Capture the cell that displays the provided text and extract its (X, Y) central coordinate. 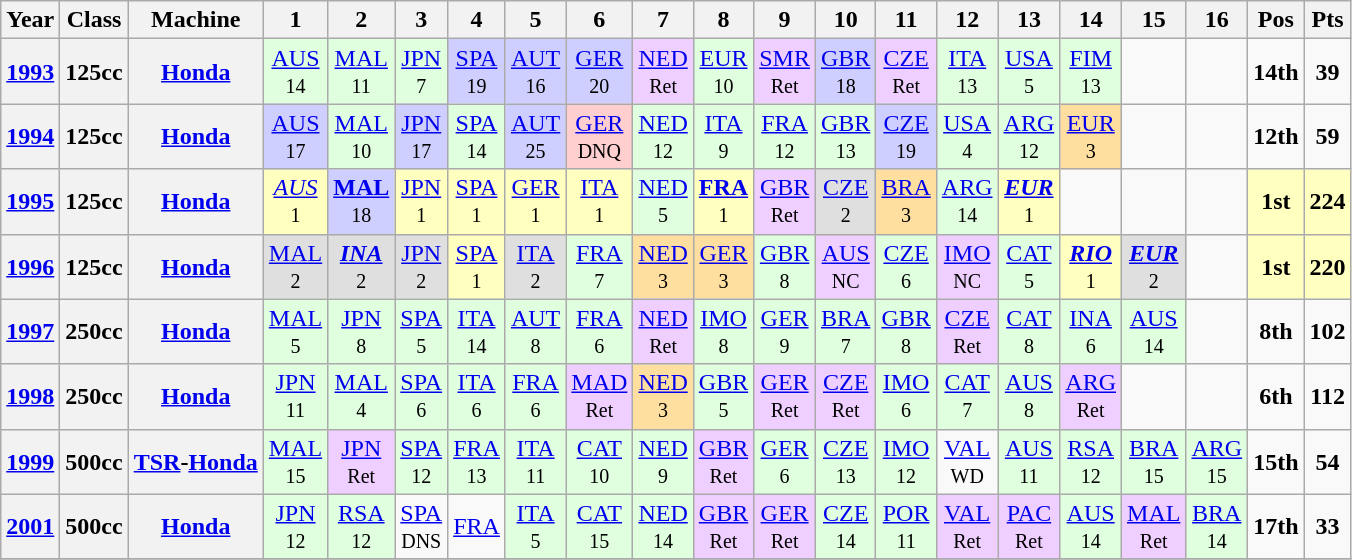
AUT25 (535, 136)
39 (1328, 72)
8th (1276, 332)
AUS1 (295, 202)
CAT15 (600, 526)
GBR5 (723, 396)
BRA14 (1217, 526)
MAL4 (362, 396)
GER1 (535, 202)
6th (1276, 396)
15th (1276, 462)
1995 (30, 202)
ARGRet (1091, 396)
FRA1 (723, 202)
33 (1328, 526)
NED9 (663, 462)
15 (1154, 20)
102 (1328, 332)
Pts (1328, 20)
IMO 8 (723, 332)
NEDRet (663, 72)
ITA6 (477, 396)
INA 6 (1091, 332)
INA2 (362, 266)
GER3 (723, 266)
USA5 (1029, 72)
GBR13 (845, 136)
14th (1276, 72)
USA4 (967, 136)
2 (362, 20)
1999 (30, 462)
MAL15 (295, 462)
12 (967, 20)
CZE Ret (967, 332)
ITA11 (535, 462)
IMO6 (906, 396)
JPN2 (422, 266)
14 (1091, 20)
MALRet (1154, 526)
17th (1276, 526)
FRA13 (477, 462)
MAL 5 (295, 332)
11 (906, 20)
IMONC (967, 266)
MADRet (600, 396)
1994 (30, 136)
BRA15 (1154, 462)
NED14 (663, 526)
POR11 (906, 526)
ITA 14 (477, 332)
8 (723, 20)
SPA12 (422, 462)
59 (1328, 136)
FRA 6 (600, 332)
AUT16 (535, 72)
EUR3 (1091, 136)
7 (663, 20)
ITA5 (535, 526)
2001 (30, 526)
6 (600, 20)
GBR18 (845, 72)
1997 (30, 332)
JPN1 (422, 202)
FIM13 (1091, 72)
EUR2 (1154, 266)
AUT 8 (535, 332)
12th (1276, 136)
CAT10 (600, 462)
GBR 8 (906, 332)
AUS 14 (1154, 332)
GER 9 (785, 332)
AUSNC (845, 266)
MAL2 (295, 266)
MAL18 (362, 202)
SMRRet (785, 72)
224 (1328, 202)
5 (535, 20)
SPA19 (477, 72)
SPA6 (422, 396)
54 (1328, 462)
CAT5 (1029, 266)
16 (1217, 20)
ARG14 (967, 202)
GERDNQ (600, 136)
FRA7 (600, 266)
Machine (196, 20)
ITA13 (967, 72)
3 (422, 20)
4 (477, 20)
IMO12 (906, 462)
BRA3 (906, 202)
SPADNS (422, 526)
JPN11 (295, 396)
10 (845, 20)
Class (94, 20)
JPN17 (422, 136)
GER20 (600, 72)
VALRet (967, 526)
Year (30, 20)
112 (1328, 396)
JPN12 (295, 526)
PACRet (1029, 526)
SPA14 (477, 136)
NED12 (663, 136)
ARG12 (1029, 136)
9 (785, 20)
ITA2 (535, 266)
BRA 7 (845, 332)
MAL11 (362, 72)
220 (1328, 266)
1998 (30, 396)
VALWD (967, 462)
1996 (30, 266)
AUS8 (1029, 396)
NED Ret (663, 332)
1993 (30, 72)
FRA12 (785, 136)
1 (295, 20)
FRA6 (535, 396)
EUR1 (1029, 202)
AUS17 (295, 136)
CZE2 (845, 202)
MAL10 (362, 136)
CZE19 (906, 136)
CZE13 (845, 462)
13 (1029, 20)
AUS11 (1029, 462)
GBR8 (785, 266)
CAT 8 (1029, 332)
GER6 (785, 462)
ARG15 (1217, 462)
RIO1 (1091, 266)
SPA 5 (422, 332)
JPNRet (362, 462)
ITA9 (723, 136)
Pos (1276, 20)
TSR-Honda (196, 462)
EUR10 (723, 72)
JPN 8 (362, 332)
ITA1 (600, 202)
FRA (477, 526)
NED5 (663, 202)
CAT7 (967, 396)
CZE6 (906, 266)
CZE14 (845, 526)
JPN7 (422, 72)
